Capture the cell that displays the provided text and extract its (X, Y) central coordinate. 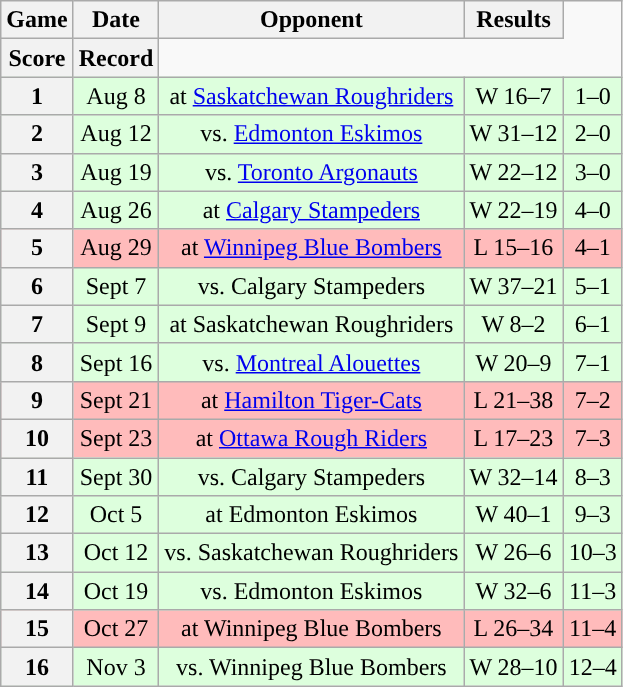
vs. Saskatchewan Roughriders (312, 553)
9–3 (592, 515)
2–0 (592, 134)
12–4 (592, 667)
at Edmonton Eskimos (312, 515)
12 (37, 515)
11–4 (592, 629)
Sept 7 (116, 286)
L 26–34 (514, 629)
10 (37, 438)
Opponent (312, 20)
W 40–1 (514, 515)
W 8–2 (514, 324)
Aug 26 (116, 210)
11–3 (592, 591)
13 (37, 553)
8 (37, 362)
vs. Toronto Argonauts (312, 172)
11 (37, 477)
6–1 (592, 324)
16 (37, 667)
Oct 5 (116, 515)
Record (116, 58)
W 20–9 (514, 362)
at Ottawa Rough Riders (312, 438)
3 (37, 172)
Oct 12 (116, 553)
1 (37, 96)
L 17–23 (514, 438)
W 16–7 (514, 96)
7–3 (592, 438)
2 (37, 134)
1–0 (592, 96)
W 22–19 (514, 210)
Sept 16 (116, 362)
W 37–21 (514, 286)
4–1 (592, 248)
9 (37, 400)
W 26–6 (514, 553)
Aug 8 (116, 96)
L 15–16 (514, 248)
15 (37, 629)
Score (37, 58)
L 21–38 (514, 400)
Aug 19 (116, 172)
vs. Winnipeg Blue Bombers (312, 667)
Aug 29 (116, 248)
Sept 23 (116, 438)
Nov 3 (116, 667)
8–3 (592, 477)
W 32–6 (514, 591)
W 22–12 (514, 172)
at Hamilton Tiger-Cats (312, 400)
10–3 (592, 553)
Oct 19 (116, 591)
14 (37, 591)
at Calgary Stampeders (312, 210)
7 (37, 324)
7–1 (592, 362)
5–1 (592, 286)
4 (37, 210)
Game (37, 20)
Oct 27 (116, 629)
Aug 12 (116, 134)
W 31–12 (514, 134)
Results (514, 20)
Sept 9 (116, 324)
5 (37, 248)
W 28–10 (514, 667)
7–2 (592, 400)
Sept 21 (116, 400)
vs. Montreal Alouettes (312, 362)
4–0 (592, 210)
6 (37, 286)
3–0 (592, 172)
Sept 30 (116, 477)
W 32–14 (514, 477)
Date (116, 20)
